From the cell containing the given text, extract its center point as (x, y) coordinate. 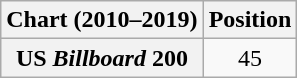
US Billboard 200 (102, 58)
Position (250, 20)
Chart (2010–2019) (102, 20)
45 (250, 58)
